Scan for the cell matching the given text and deliver its [x, y] coordinate at center. 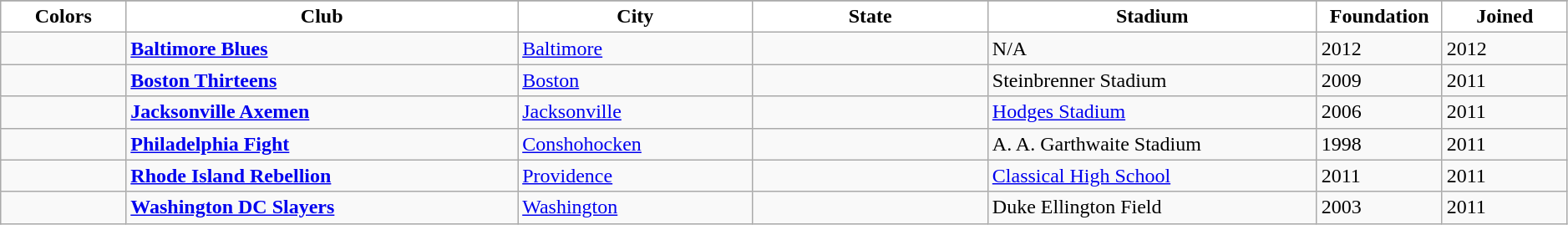
Steinbrenner Stadium [1152, 80]
2003 [1379, 207]
Conshohocken [635, 144]
Baltimore Blues [322, 49]
Jacksonville Axemen [322, 112]
Duke Ellington Field [1152, 207]
Joined [1505, 17]
2009 [1379, 80]
Providence [635, 176]
Boston Thirteens [322, 80]
State [870, 17]
Washington [635, 207]
Classical High School [1152, 176]
Club [322, 17]
City [635, 17]
Colors [63, 17]
1998 [1379, 144]
Boston [635, 80]
Baltimore [635, 49]
A. A. Garthwaite Stadium [1152, 144]
Washington DC Slayers [322, 207]
Stadium [1152, 17]
N/A [1152, 49]
Philadelphia Fight [322, 144]
Jacksonville [635, 112]
Rhode Island Rebellion [322, 176]
Foundation [1379, 17]
2006 [1379, 112]
Hodges Stadium [1152, 112]
